Pinpoint the cell where the given text exists, returning its [X, Y] midpoint coordinate. 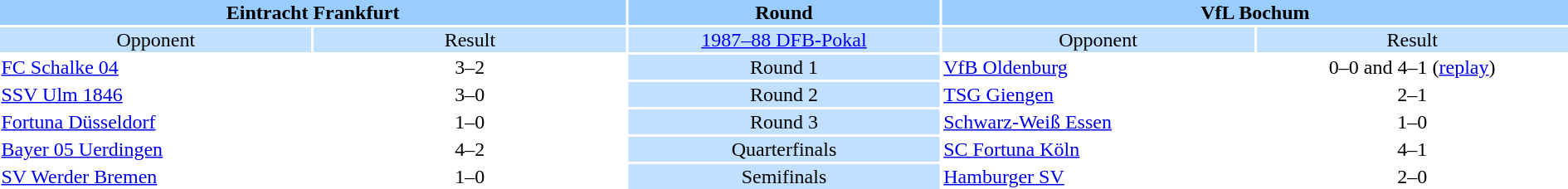
3–0 [470, 94]
Round 3 [784, 122]
4–1 [1412, 149]
4–2 [470, 149]
Quarterfinals [784, 149]
Hamburger SV [1098, 177]
TSG Giengen [1098, 94]
Semifinals [784, 177]
0–0 and 4–1 (replay) [1412, 67]
Round [784, 12]
Round 2 [784, 94]
Eintracht Frankfurt [313, 12]
Schwarz-Weiß Essen [1098, 122]
FC Schalke 04 [156, 67]
Round 1 [784, 67]
Fortuna Düsseldorf [156, 122]
2–0 [1412, 177]
VfL Bochum [1255, 12]
VfB Oldenburg [1098, 67]
3–2 [470, 67]
SV Werder Bremen [156, 177]
Bayer 05 Uerdingen [156, 149]
1987–88 DFB-Pokal [784, 40]
SSV Ulm 1846 [156, 94]
2–1 [1412, 94]
SC Fortuna Köln [1098, 149]
